Return (X, Y) of the center of cell containing provided text 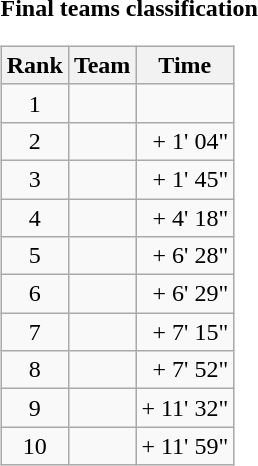
1 (34, 103)
+ 4' 18" (185, 217)
8 (34, 370)
+ 6' 28" (185, 256)
Rank (34, 65)
+ 7' 52" (185, 370)
4 (34, 217)
+ 11' 59" (185, 446)
Team (102, 65)
3 (34, 179)
6 (34, 294)
+ 7' 15" (185, 332)
9 (34, 408)
+ 6' 29" (185, 294)
+ 1' 04" (185, 141)
+ 1' 45" (185, 179)
Time (185, 65)
7 (34, 332)
5 (34, 256)
10 (34, 446)
+ 11' 32" (185, 408)
2 (34, 141)
